Scan for the cell matching the given text and deliver its [X, Y] coordinate at center. 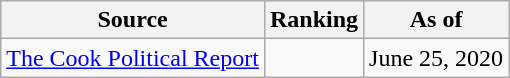
As of [436, 20]
Ranking [314, 20]
Source [133, 20]
June 25, 2020 [436, 58]
The Cook Political Report [133, 58]
